Output the [X, Y] coordinate of the center of the cell containing the given text.  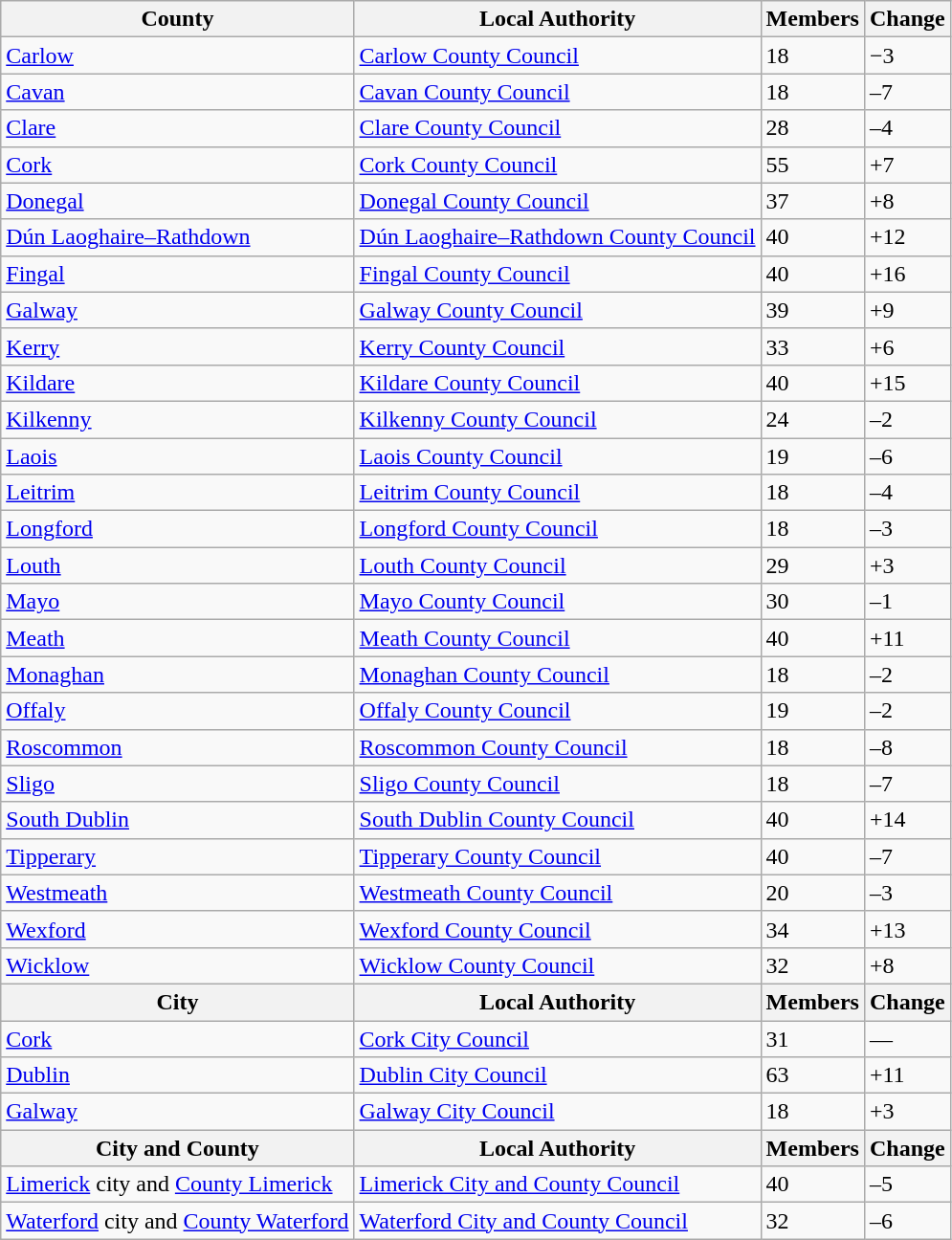
Wicklow [178, 965]
Kildare [178, 383]
+12 [907, 237]
Tipperary [178, 856]
Donegal [178, 201]
Westmeath County Council [557, 893]
55 [812, 165]
−3 [907, 55]
33 [812, 346]
County [178, 19]
Roscommon County Council [557, 747]
Clare County Council [557, 128]
+14 [907, 820]
+13 [907, 929]
Fingal County Council [557, 274]
Limerick City and County Council [557, 1185]
Clare [178, 128]
31 [812, 1038]
Kilkenny County Council [557, 419]
39 [812, 310]
Wexford [178, 929]
20 [812, 893]
Meath County Council [557, 638]
30 [812, 602]
Roscommon [178, 747]
Dublin [178, 1075]
South Dublin County Council [557, 820]
Donegal County Council [557, 201]
Cork County Council [557, 165]
City [178, 1002]
Limerick city and County Limerick [178, 1185]
City and County [178, 1148]
Tipperary County Council [557, 856]
South Dublin [178, 820]
Carlow County Council [557, 55]
Offaly [178, 711]
Longford [178, 529]
Kildare County Council [557, 383]
Meath [178, 638]
Waterford city and County Waterford [178, 1221]
Monaghan County Council [557, 675]
+15 [907, 383]
Galway City Council [557, 1112]
Cavan [178, 92]
Wicklow County Council [557, 965]
Laois County Council [557, 456]
— [907, 1038]
Galway County Council [557, 310]
Louth [178, 565]
Dún Laoghaire–Rathdown [178, 237]
37 [812, 201]
+9 [907, 310]
Mayo [178, 602]
–8 [907, 747]
Dún Laoghaire–Rathdown County Council [557, 237]
Kerry [178, 346]
34 [812, 929]
–1 [907, 602]
–5 [907, 1185]
Westmeath [178, 893]
Fingal [178, 274]
Louth County Council [557, 565]
Monaghan [178, 675]
28 [812, 128]
Offaly County Council [557, 711]
Sligo County Council [557, 784]
Sligo [178, 784]
Wexford County Council [557, 929]
63 [812, 1075]
29 [812, 565]
Carlow [178, 55]
+16 [907, 274]
+6 [907, 346]
Mayo County Council [557, 602]
Kerry County Council [557, 346]
Dublin City Council [557, 1075]
Waterford City and County Council [557, 1221]
Laois [178, 456]
Kilkenny [178, 419]
Leitrim [178, 493]
Leitrim County Council [557, 493]
24 [812, 419]
Cork City Council [557, 1038]
Longford County Council [557, 529]
Cavan County Council [557, 92]
+7 [907, 165]
